From the cell containing the given text, extract its center point as (X, Y) coordinate. 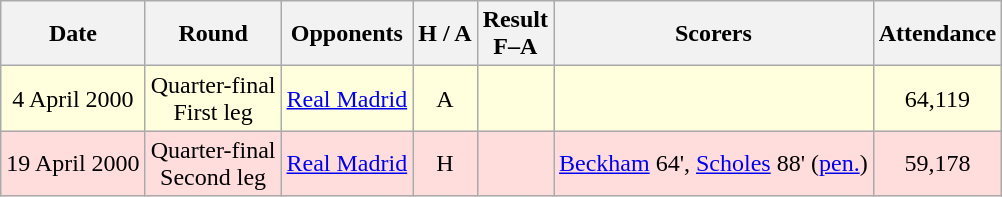
Beckham 64', Scholes 88' (pen.) (714, 164)
59,178 (937, 164)
Round (213, 34)
ResultF–A (515, 34)
Quarter-finalSecond leg (213, 164)
Date (73, 34)
H / A (445, 34)
H (445, 164)
Opponents (347, 34)
4 April 2000 (73, 98)
Quarter-finalFirst leg (213, 98)
19 April 2000 (73, 164)
Scorers (714, 34)
A (445, 98)
Attendance (937, 34)
64,119 (937, 98)
